Find where the given text appears and provide that cell's center as (X, Y) coordinate. 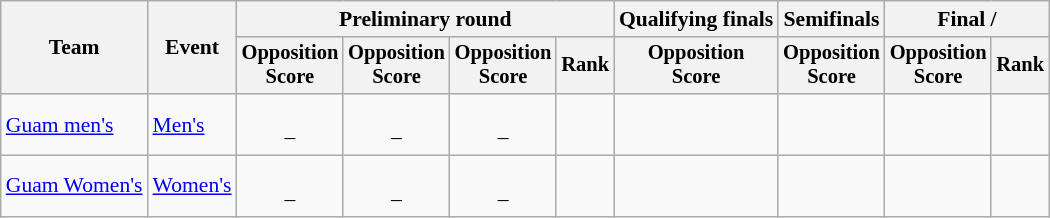
Guam men's (74, 124)
Semifinals (832, 19)
Event (192, 48)
Final / (967, 19)
Women's (192, 186)
Men's (192, 124)
Preliminary round (426, 19)
Team (74, 48)
Qualifying finals (696, 19)
Guam Women's (74, 186)
